Return (X, Y) of the center of cell containing provided text 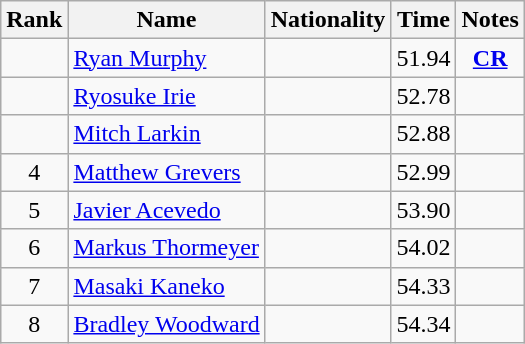
7 (34, 286)
8 (34, 324)
Mitch Larkin (166, 134)
Matthew Grevers (166, 172)
Notes (490, 20)
CR (490, 58)
Rank (34, 20)
51.94 (424, 58)
5 (34, 210)
Javier Acevedo (166, 210)
52.78 (424, 96)
54.33 (424, 286)
Masaki Kaneko (166, 286)
Bradley Woodward (166, 324)
Nationality (328, 20)
6 (34, 248)
52.88 (424, 134)
Ryan Murphy (166, 58)
Name (166, 20)
53.90 (424, 210)
54.34 (424, 324)
Ryosuke Irie (166, 96)
54.02 (424, 248)
52.99 (424, 172)
Markus Thormeyer (166, 248)
Time (424, 20)
4 (34, 172)
